Locate the cell with the specified text and output its (x, y) center coordinate. 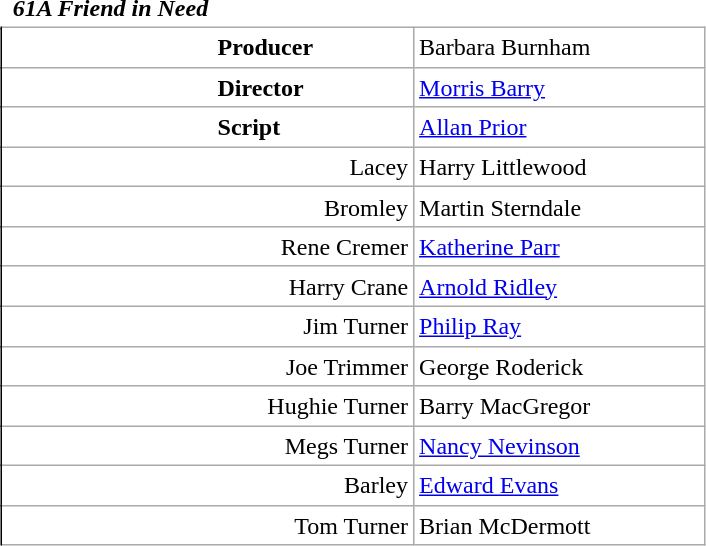
Katherine Parr (560, 247)
Harry Littlewood (560, 167)
Jim Turner (208, 326)
Martin Sterndale (560, 207)
Rene Cremer (208, 247)
Harry Crane (208, 286)
George Roderick (560, 366)
Philip Ray (560, 326)
Barry MacGregor (560, 406)
Barley (208, 486)
Tom Turner (208, 525)
Joe Trimmer (208, 366)
Hughie Turner (208, 406)
Barbara Burnham (560, 47)
Morris Barry (560, 87)
Edward Evans (560, 486)
Allan Prior (560, 127)
Director (208, 87)
Brian McDermott (560, 525)
Bromley (208, 207)
Lacey (208, 167)
Nancy Nevinson (560, 446)
Producer (208, 47)
Arnold Ridley (560, 286)
Megs Turner (208, 446)
Script (208, 127)
